From the cell containing the given text, extract its center point as [X, Y] coordinate. 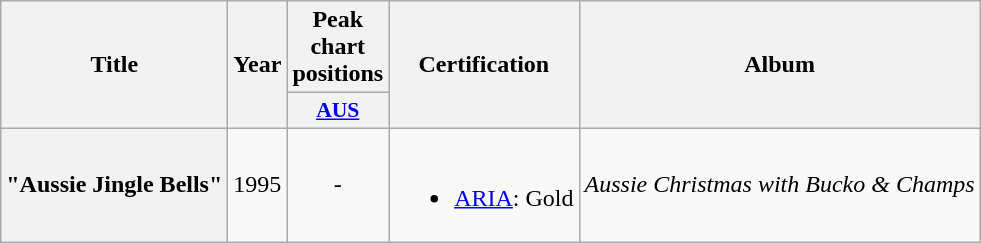
Year [258, 65]
Album [780, 65]
Peak chart positions [338, 47]
AUS [338, 111]
1995 [258, 184]
Certification [484, 65]
Title [114, 65]
- [338, 184]
Aussie Christmas with Bucko & Champs [780, 184]
ARIA: Gold [484, 184]
"Aussie Jingle Bells" [114, 184]
